Find where the given text appears and provide that cell's center as [x, y] coordinate. 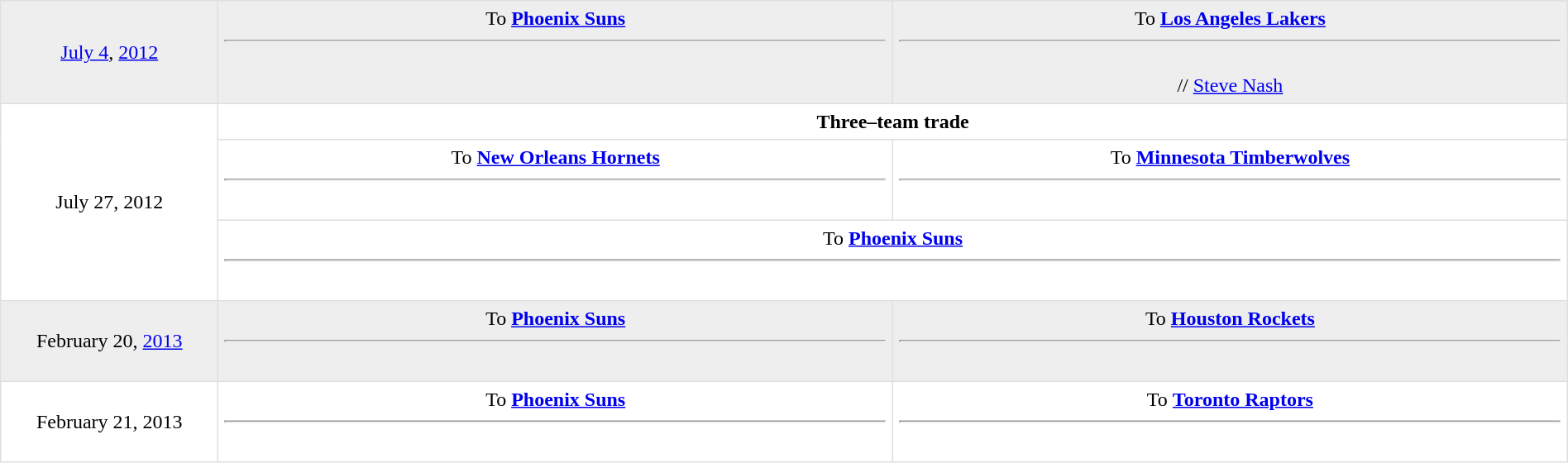
Three–team trade [893, 122]
July 4, 2012 [109, 52]
To Toronto Raptors [1231, 422]
To Minnesota Timberwolves [1231, 180]
February 21, 2013 [109, 422]
To Los Angeles Lakers// Steve Nash [1231, 52]
To Houston Rockets [1231, 341]
To New Orleans Hornets [556, 180]
February 20, 2013 [109, 341]
July 27, 2012 [109, 202]
